Output the (X, Y) coordinate of the center of the cell containing the given text.  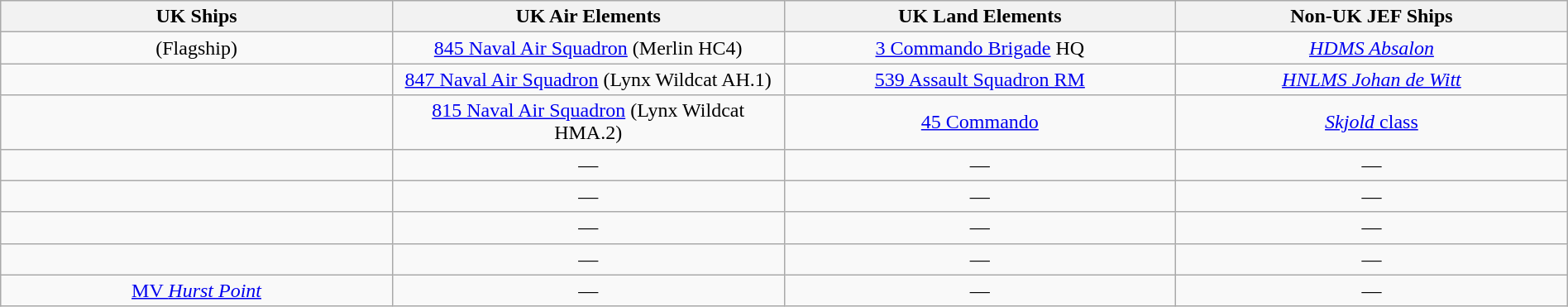
HDMS Absalon (1372, 48)
MV Hurst Point (197, 290)
45 Commando (980, 122)
UK Ships (197, 17)
3 Commando Brigade HQ (980, 48)
847 Naval Air Squadron (Lynx Wildcat AH.1) (588, 79)
UK Land Elements (980, 17)
(Flagship) (197, 48)
815 Naval Air Squadron (Lynx Wildcat HMA.2) (588, 122)
Non-UK JEF Ships (1372, 17)
HNLMS Johan de Witt (1372, 79)
UK Air Elements (588, 17)
Skjold class (1372, 122)
539 Assault Squadron RM (980, 79)
845 Naval Air Squadron (Merlin HC4) (588, 48)
